Return [x, y] of the center of cell containing provided text 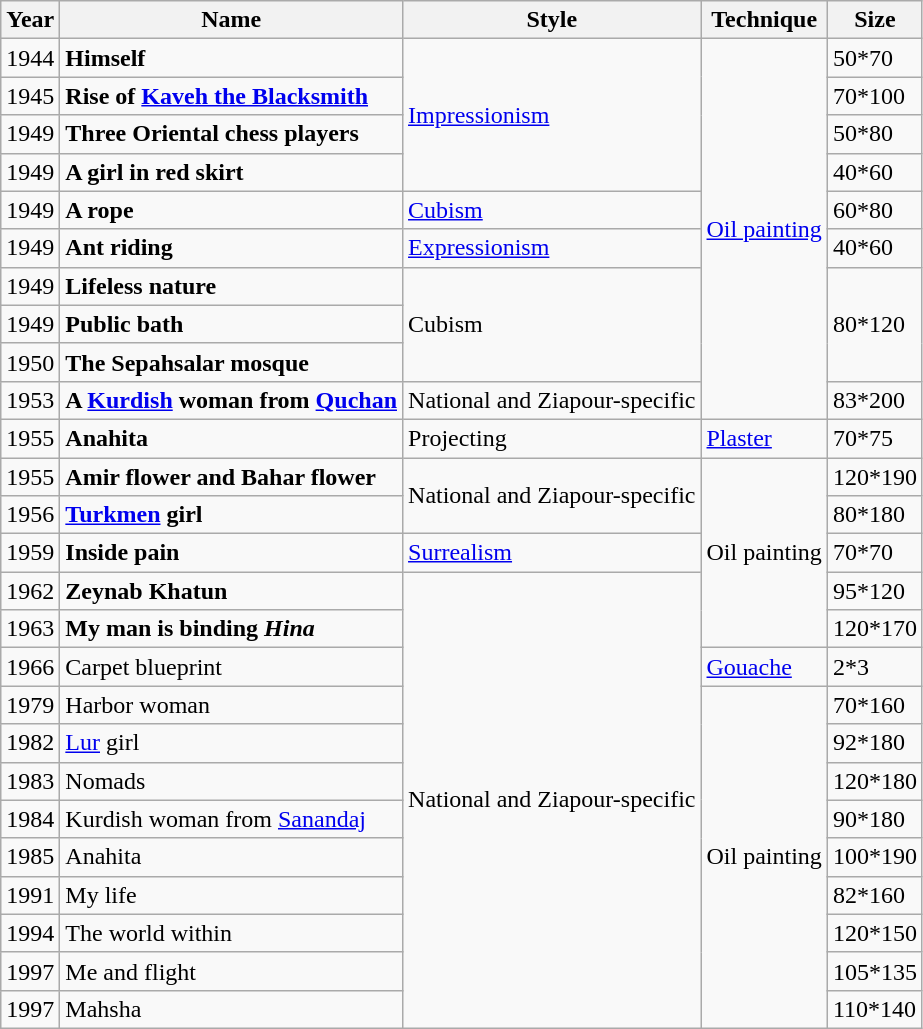
Himself [232, 58]
A Kurdish woman from Quchan [232, 400]
1966 [30, 667]
1945 [30, 96]
1956 [30, 515]
1963 [30, 629]
Surrealism [552, 553]
80*120 [874, 324]
Expressionism [552, 248]
The world within [232, 933]
Inside pain [232, 553]
70*100 [874, 96]
1982 [30, 743]
Me and flight [232, 971]
105*135 [874, 971]
My life [232, 895]
80*180 [874, 515]
70*160 [874, 705]
120*150 [874, 933]
2*3 [874, 667]
95*120 [874, 591]
1953 [30, 400]
70*75 [874, 438]
A girl in red skirt [232, 172]
Public bath [232, 324]
Ant riding [232, 248]
92*180 [874, 743]
82*160 [874, 895]
1984 [30, 819]
Carpet blueprint [232, 667]
Projecting [552, 438]
Technique [764, 20]
1985 [30, 857]
Amir flower and Bahar flower [232, 477]
Size [874, 20]
1944 [30, 58]
My man is binding Hina [232, 629]
70*70 [874, 553]
A rope [232, 210]
120*190 [874, 477]
110*140 [874, 1009]
Three Oriental chess players [232, 134]
The Sepahsalar mosque [232, 362]
Zeynab Khatun [232, 591]
Nomads [232, 781]
Plaster [764, 438]
Style [552, 20]
60*80 [874, 210]
1962 [30, 591]
Mahsha [232, 1009]
Harbor woman [232, 705]
1979 [30, 705]
120*180 [874, 781]
120*170 [874, 629]
1959 [30, 553]
Kurdish woman from Sanandaj [232, 819]
1991 [30, 895]
Turkmen girl [232, 515]
Lur girl [232, 743]
90*180 [874, 819]
1983 [30, 781]
83*200 [874, 400]
50*80 [874, 134]
Impressionism [552, 115]
50*70 [874, 58]
Name [232, 20]
Rise of Kaveh the Blacksmith [232, 96]
1950 [30, 362]
Lifeless nature [232, 286]
100*190 [874, 857]
1994 [30, 933]
Year [30, 20]
Gouache [764, 667]
